Determine the (x, y) coordinate at the center of the cell enclosing the given text.  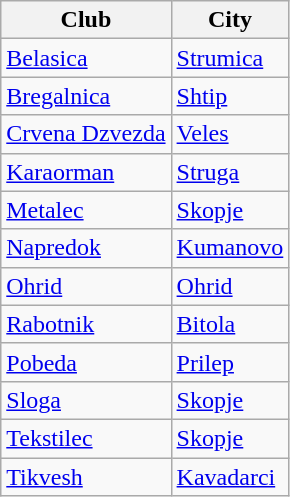
Prilep (230, 362)
Tikvesh (86, 477)
Karaorman (86, 172)
Bregalnica (86, 96)
Shtip (230, 96)
Napredok (86, 248)
Tekstilec (86, 438)
Veles (230, 134)
Metalec (86, 210)
City (230, 20)
Strumica (230, 58)
Crvena Dzvezda (86, 134)
Struga (230, 172)
Club (86, 20)
Kumanovo (230, 248)
Bitola (230, 324)
Sloga (86, 400)
Rabotnik (86, 324)
Kavadarci (230, 477)
Pobeda (86, 362)
Belasica (86, 58)
